Find where the given text appears and provide that cell's center as (x, y) coordinate. 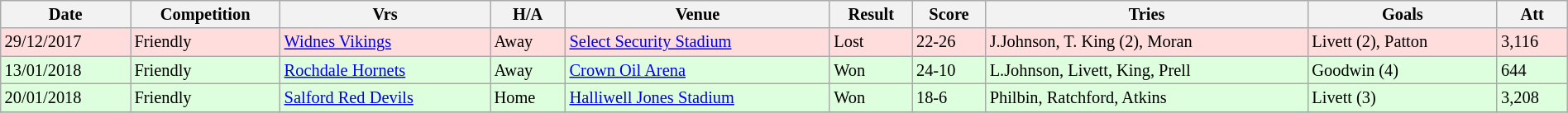
Goals (1403, 14)
Home (528, 97)
Livett (2), Patton (1403, 42)
644 (1532, 70)
Att (1532, 14)
Widnes Vikings (385, 42)
Rochdale Hornets (385, 70)
13/01/2018 (66, 70)
Philbin, Ratchford, Atkins (1147, 97)
22-26 (949, 42)
Salford Red Devils (385, 97)
Competition (205, 14)
3,208 (1532, 97)
3,116 (1532, 42)
Lost (871, 42)
J.Johnson, T. King (2), Moran (1147, 42)
24-10 (949, 70)
Livett (3) (1403, 97)
20/01/2018 (66, 97)
Tries (1147, 14)
Vrs (385, 14)
H/A (528, 14)
Result (871, 14)
Score (949, 14)
Halliwell Jones Stadium (698, 97)
18-6 (949, 97)
Venue (698, 14)
Crown Oil Arena (698, 70)
29/12/2017 (66, 42)
Select Security Stadium (698, 42)
Date (66, 14)
L.Johnson, Livett, King, Prell (1147, 70)
Goodwin (4) (1403, 70)
